Identify which cell holds the provided text, then report its (x, y) central coordinate. 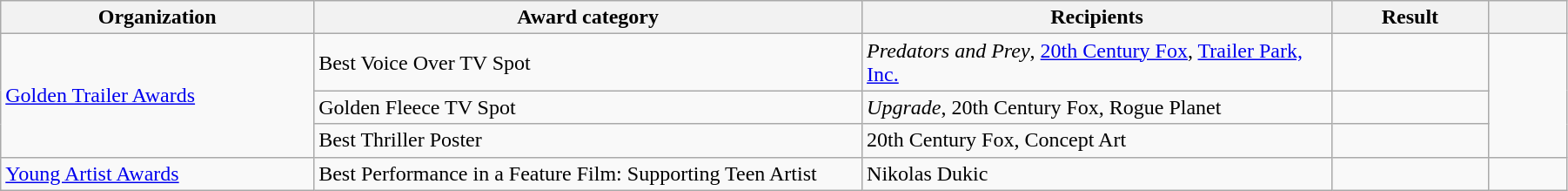
Recipients (1097, 17)
Nikolas Dukic (1097, 174)
Young Artist Awards (157, 174)
Organization (157, 17)
Golden Trailer Awards (157, 96)
Best Performance in a Feature Film: Supporting Teen Artist (588, 174)
Award category (588, 17)
Golden Fleece TV Spot (588, 107)
Best Thriller Poster (588, 140)
Predators and Prey, 20th Century Fox, Trailer Park, Inc. (1097, 63)
Best Voice Over TV Spot (588, 63)
Upgrade, 20th Century Fox, Rogue Planet (1097, 107)
20th Century Fox, Concept Art (1097, 140)
Result (1410, 17)
